Output the (x, y) coordinate of the center of the cell containing the given text.  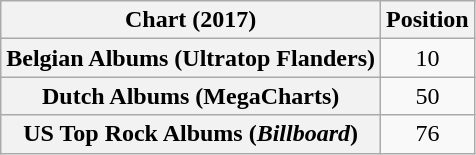
Chart (2017) (191, 20)
Dutch Albums (MegaCharts) (191, 96)
Belgian Albums (Ultratop Flanders) (191, 58)
US Top Rock Albums (Billboard) (191, 134)
50 (428, 96)
76 (428, 134)
Position (428, 20)
10 (428, 58)
